Extract the [x, y] coordinate from the center of the cell holding the provided text.  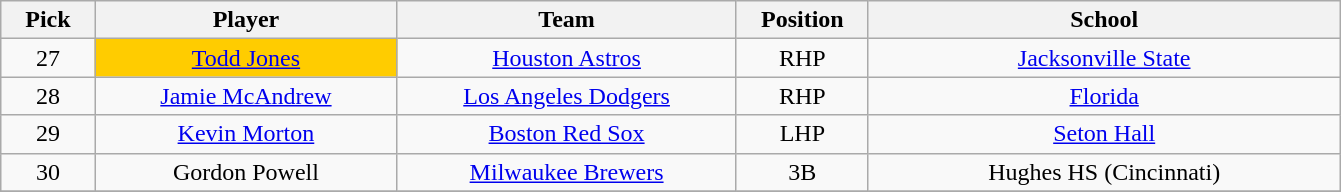
Gordon Powell [246, 172]
3B [802, 172]
Team [567, 20]
28 [48, 96]
29 [48, 134]
Jamie McAndrew [246, 96]
Boston Red Sox [567, 134]
Houston Astros [567, 58]
Hughes HS (Cincinnati) [1104, 172]
Todd Jones [246, 58]
Position [802, 20]
Milwaukee Brewers [567, 172]
School [1104, 20]
27 [48, 58]
Seton Hall [1104, 134]
Pick [48, 20]
30 [48, 172]
Player [246, 20]
Jacksonville State [1104, 58]
LHP [802, 134]
Florida [1104, 96]
Kevin Morton [246, 134]
Los Angeles Dodgers [567, 96]
